Return (X, Y) of the center of cell containing provided text 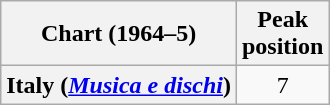
7 (282, 85)
Chart (1964–5) (119, 34)
Peakposition (282, 34)
Italy (Musica e dischi) (119, 85)
